From the cell containing the given text, extract its center point as (x, y) coordinate. 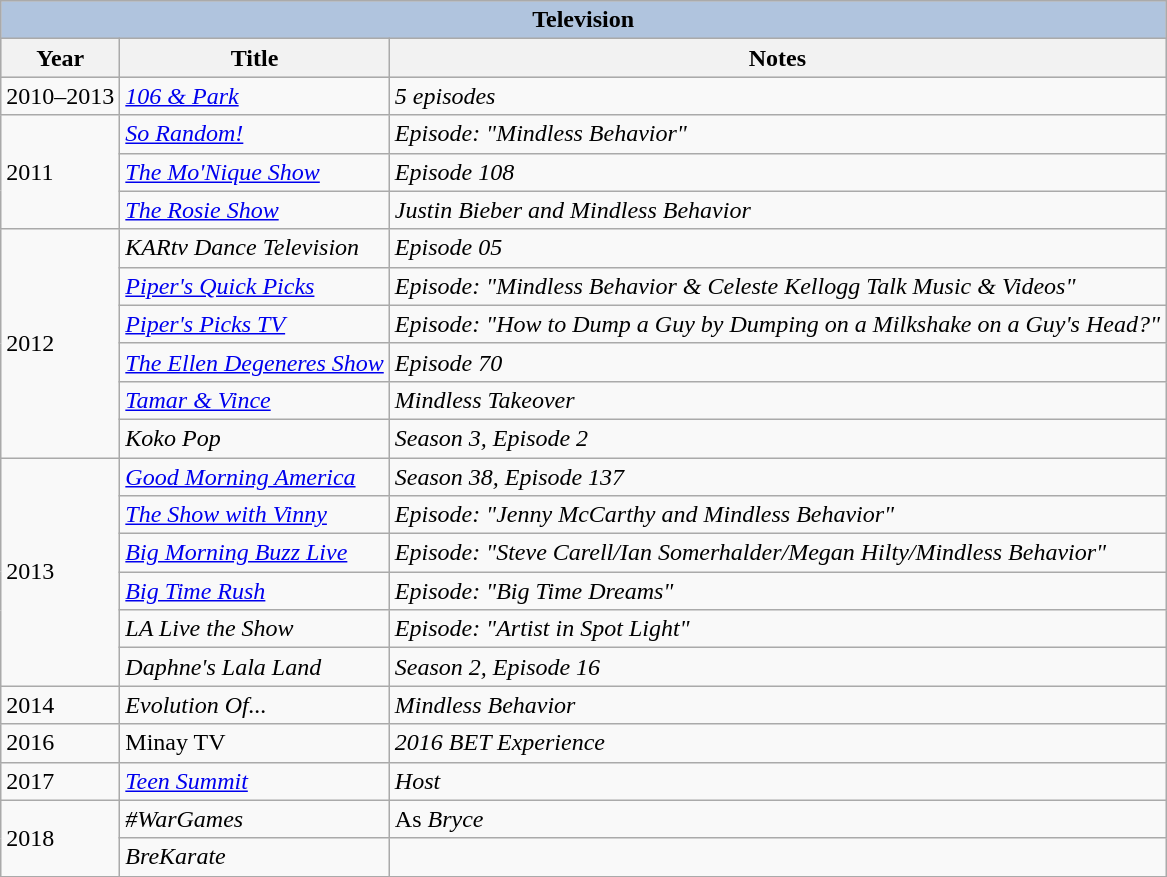
The Ellen Degeneres Show (254, 362)
2011 (60, 172)
2018 (60, 838)
106 & Park (254, 96)
Justin Bieber and Mindless Behavior (777, 210)
Big Morning Buzz Live (254, 553)
Title (254, 58)
2016 BET Experience (777, 743)
#WarGames (254, 819)
2012 (60, 343)
Episode 05 (777, 248)
Piper's Quick Picks (254, 286)
Season 3, Episode 2 (777, 438)
5 episodes (777, 96)
Koko Pop (254, 438)
Good Morning America (254, 477)
2017 (60, 781)
Season 38, Episode 137 (777, 477)
Piper's Picks TV (254, 324)
Daphne's Lala Land (254, 667)
Mindless Behavior (777, 705)
BreKarate (254, 857)
Episode: "Jenny McCarthy and Mindless Behavior" (777, 515)
LA Live the Show (254, 629)
Episode: "Big Time Dreams" (777, 591)
Evolution Of... (254, 705)
Big Time Rush (254, 591)
Episode: "Mindless Behavior" (777, 134)
Tamar & Vince (254, 400)
Teen Summit (254, 781)
2014 (60, 705)
Episode: "Artist in Spot Light" (777, 629)
So Random! (254, 134)
Episode 70 (777, 362)
2013 (60, 572)
Notes (777, 58)
2016 (60, 743)
Episode 108 (777, 172)
The Rosie Show (254, 210)
Episode: "Mindless Behavior & Celeste Kellogg Talk Music & Videos" (777, 286)
Episode: "How to Dump a Guy by Dumping on a Milkshake on a Guy's Head?" (777, 324)
Television (584, 20)
The Mo'Nique Show (254, 172)
Mindless Takeover (777, 400)
As Bryce (777, 819)
KARtv Dance Television (254, 248)
Host (777, 781)
Season 2, Episode 16 (777, 667)
Minay TV (254, 743)
Episode: "Steve Carell/Ian Somerhalder/Megan Hilty/Mindless Behavior" (777, 553)
2010–2013 (60, 96)
The Show with Vinny (254, 515)
Year (60, 58)
